Capture the cell that displays the provided text and extract its (x, y) central coordinate. 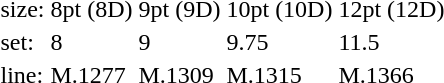
9.75 (280, 42)
8 (92, 42)
9 (180, 42)
